Provide the [X, Y] coordinate of the cell's center where the given text is located.  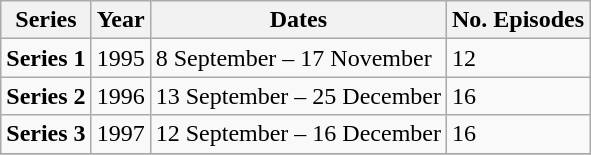
Series 3 [46, 134]
Series 1 [46, 58]
12 September – 16 December [298, 134]
8 September – 17 November [298, 58]
1997 [120, 134]
Series [46, 20]
13 September – 25 December [298, 96]
12 [518, 58]
Year [120, 20]
Dates [298, 20]
1996 [120, 96]
1995 [120, 58]
Series 2 [46, 96]
No. Episodes [518, 20]
